Find where the given text appears and provide that cell's center as (X, Y) coordinate. 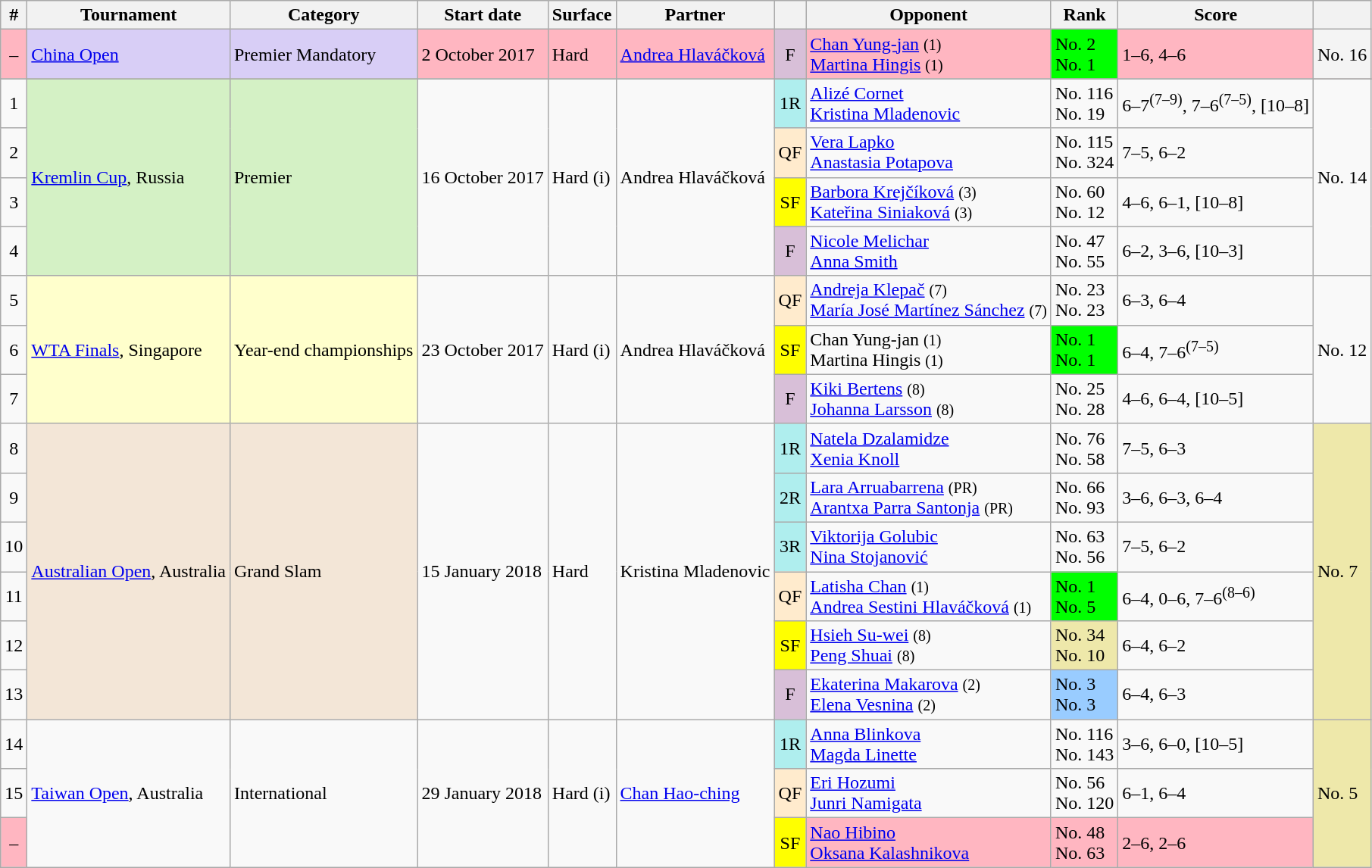
Rank (1084, 15)
No. 66No. 93 (1084, 497)
No. 5 (1342, 794)
16 October 2017 (483, 177)
1 (14, 103)
13 (14, 695)
6 (14, 350)
Alizé Cornet Kristina Mladenovic (929, 103)
6–1, 6–4 (1216, 794)
3R (790, 547)
China Open (129, 55)
Latisha Chan (1) Andrea Sestini Hlaváčková (1) (929, 595)
23 October 2017 (483, 350)
4 (14, 251)
Premier Mandatory (323, 55)
2R (790, 497)
Score (1216, 15)
12 (14, 645)
14 (14, 744)
Ekaterina Makarova (2) Elena Vesnina (2) (929, 695)
No. 14 (1342, 177)
No. 34No. 10 (1084, 645)
No. 63No. 56 (1084, 547)
No. 47No. 55 (1084, 251)
2 (14, 153)
No. 2No. 1 (1084, 55)
11 (14, 595)
Anna Blinkova Magda Linette (929, 744)
6–4, 6–3 (1216, 695)
Andreja Klepač (7) María José Martínez Sánchez (7) (929, 300)
1–6, 4–6 (1216, 55)
Category (323, 15)
Start date (483, 15)
Year-end championships (323, 350)
No. 115No. 324 (1084, 153)
Surface (582, 15)
No. 48No. 63 (1084, 842)
Natela Dzalamidze Xenia Knoll (929, 448)
6–4, 0–6, 7–6(8–6) (1216, 595)
Kiki Bertens (8) Johanna Larsson (8) (929, 398)
10 (14, 547)
Lara Arruabarrena (PR) Arantxa Parra Santonja (PR) (929, 497)
No. 116No. 19 (1084, 103)
Vera Lapko Anastasia Potapova (929, 153)
6–4, 7–6(7–5) (1216, 350)
5 (14, 300)
4–6, 6–1, [10–8] (1216, 201)
Premier (323, 177)
15 (14, 794)
4–6, 6–4, [10–5] (1216, 398)
No. 1No. 1 (1084, 350)
Kristina Mladenovic (695, 571)
3–6, 6–3, 6–4 (1216, 497)
9 (14, 497)
3 (14, 201)
Kremlin Cup, Russia (129, 177)
Nicole Melichar Anna Smith (929, 251)
No. 76No. 58 (1084, 448)
No. 16 (1342, 55)
Nao Hibino Oksana Kalashnikova (929, 842)
International (323, 794)
3–6, 6–0, [10–5] (1216, 744)
6–4, 6–2 (1216, 645)
# (14, 15)
Viktorija Golubic Nina Stojanović (929, 547)
Grand Slam (323, 571)
WTA Finals, Singapore (129, 350)
29 January 2018 (483, 794)
6–3, 6–4 (1216, 300)
No. 60No. 12 (1084, 201)
6–2, 3–6, [10–3] (1216, 251)
No. 116No. 143 (1084, 744)
No. 7 (1342, 571)
Hsieh Su-wei (8) Peng Shuai (8) (929, 645)
Barbora Krejčíková (3) Kateřina Siniaková (3) (929, 201)
Partner (695, 15)
7–5, 6–3 (1216, 448)
2 October 2017 (483, 55)
7 (14, 398)
Eri Hozumi Junri Namigata (929, 794)
8 (14, 448)
Taiwan Open, Australia (129, 794)
Chan Hao-ching (695, 794)
2–6, 2–6 (1216, 842)
No. 25No. 28 (1084, 398)
15 January 2018 (483, 571)
Australian Open, Australia (129, 571)
No. 3No. 3 (1084, 695)
6–7(7–9), 7–6(7–5), [10–8] (1216, 103)
No. 56No. 120 (1084, 794)
No. 23No. 23 (1084, 300)
Tournament (129, 15)
No. 12 (1342, 350)
Opponent (929, 15)
No. 1No. 5 (1084, 595)
